Identify which cell holds the provided text, then report its [X, Y] central coordinate. 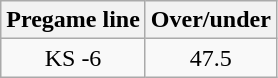
Over/under [210, 20]
47.5 [210, 58]
KS -6 [74, 58]
Pregame line [74, 20]
